Search for the cell housing the specified text and yield its [x, y] center coordinate. 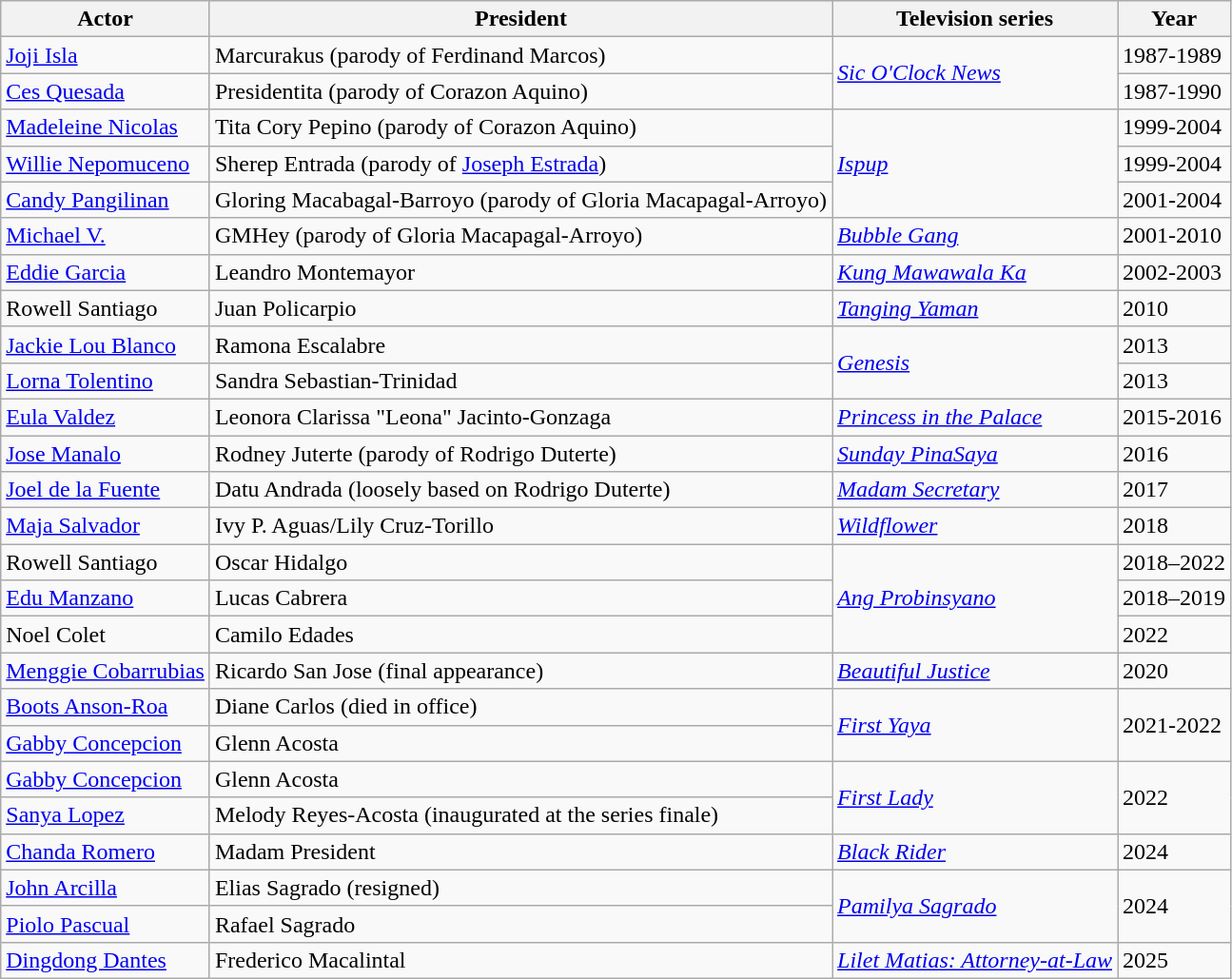
2025 [1174, 960]
2020 [1174, 671]
Pamilya Sagrado [975, 906]
First Lady [975, 797]
Ces Quesada [106, 91]
2010 [1174, 308]
Elias Sagrado (resigned) [520, 888]
Sanya Lopez [106, 815]
Lorna Tolentino [106, 381]
2001-2004 [1174, 200]
Ang Probinsyano [975, 598]
Madam President [520, 852]
Tita Cory Pepino (parody of Corazon Aquino) [520, 127]
Year [1174, 19]
Menggie Cobarrubias [106, 671]
Madam Secretary [975, 490]
Eddie Garcia [106, 272]
Genesis [975, 362]
1987-1990 [1174, 91]
Actor [106, 19]
Lucas Cabrera [520, 598]
Sunday PinaSaya [975, 454]
2015-2016 [1174, 417]
Ricardo San Jose (final appearance) [520, 671]
Leandro Montemayor [520, 272]
Chanda Romero [106, 852]
Willie Nepomuceno [106, 164]
Jose Manalo [106, 454]
Boots Anson-Roa [106, 707]
Ramona Escalabre [520, 344]
Sherep Entrada (parody of Joseph Estrada) [520, 164]
Edu Manzano [106, 598]
Sic O'Clock News [975, 73]
2001-2010 [1174, 236]
John Arcilla [106, 888]
First Yaya [975, 725]
Leonora Clarissa "Leona" Jacinto-Gonzaga [520, 417]
2018–2022 [1174, 562]
Princess in the Palace [975, 417]
Ivy P. Aguas/Lily Cruz-Torillo [520, 526]
Camilo Edades [520, 635]
Dingdong Dantes [106, 960]
2018 [1174, 526]
Juan Policarpio [520, 308]
Noel Colet [106, 635]
Diane Carlos (died in office) [520, 707]
Candy Pangilinan [106, 200]
Beautiful Justice [975, 671]
Wildflower [975, 526]
Presidentita (parody of Corazon Aquino) [520, 91]
Gloring Macabagal-Barroyo (parody of Gloria Macapagal-Arroyo) [520, 200]
2016 [1174, 454]
Eula Valdez [106, 417]
Maja Salvador [106, 526]
Joel de la Fuente [106, 490]
Sandra Sebastian-Trinidad [520, 381]
Oscar Hidalgo [520, 562]
President [520, 19]
Black Rider [975, 852]
GMHey (parody of Gloria Macapagal-Arroyo) [520, 236]
Ispup [975, 164]
Melody Reyes-Acosta (inaugurated at the series finale) [520, 815]
Tanging Yaman [975, 308]
Kung Mawawala Ka [975, 272]
Michael V. [106, 236]
2018–2019 [1174, 598]
Madeleine Nicolas [106, 127]
2021-2022 [1174, 725]
Marcurakus (parody of Ferdinand Marcos) [520, 55]
Datu Andrada (loosely based on Rodrigo Duterte) [520, 490]
Piolo Pascual [106, 924]
Lilet Matias: Attorney-at-Law [975, 960]
2002-2003 [1174, 272]
Frederico Macalintal [520, 960]
Jackie Lou Blanco [106, 344]
2017 [1174, 490]
Rodney Juterte (parody of Rodrigo Duterte) [520, 454]
1987-1989 [1174, 55]
Rafael Sagrado [520, 924]
Bubble Gang [975, 236]
Television series [975, 19]
Joji Isla [106, 55]
